Locate the cell with the specified text and output its (x, y) center coordinate. 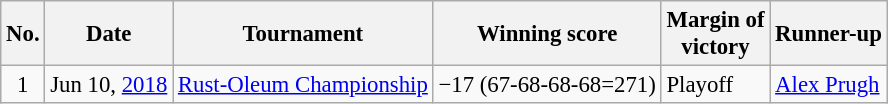
Rust-Oleum Championship (304, 85)
Runner-up (828, 34)
Tournament (304, 34)
1 (23, 85)
Date (109, 34)
Jun 10, 2018 (109, 85)
Playoff (716, 85)
−17 (67-68-68-68=271) (547, 85)
Winning score (547, 34)
Margin ofvictory (716, 34)
Alex Prugh (828, 85)
No. (23, 34)
